From the cell containing the given text, extract its center point as (x, y) coordinate. 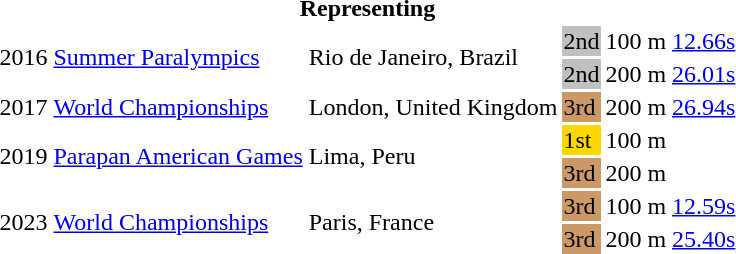
Summer Paralympics (178, 58)
1st (582, 140)
London, United Kingdom (433, 107)
Parapan American Games (178, 156)
Paris, France (433, 222)
Rio de Janeiro, Brazil (433, 58)
Lima, Peru (433, 156)
